Search for the cell housing the specified text and yield its [X, Y] center coordinate. 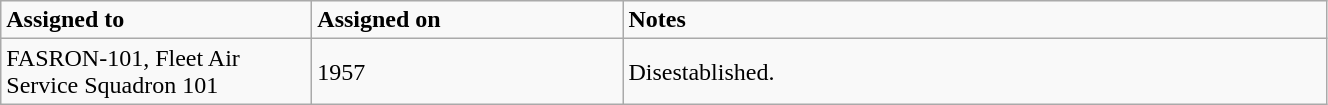
Notes [975, 20]
Disestablished. [975, 72]
FASRON-101, Fleet Air Service Squadron 101 [156, 72]
Assigned to [156, 20]
Assigned on [468, 20]
1957 [468, 72]
